Scan for the cell matching the given text and deliver its [X, Y] coordinate at center. 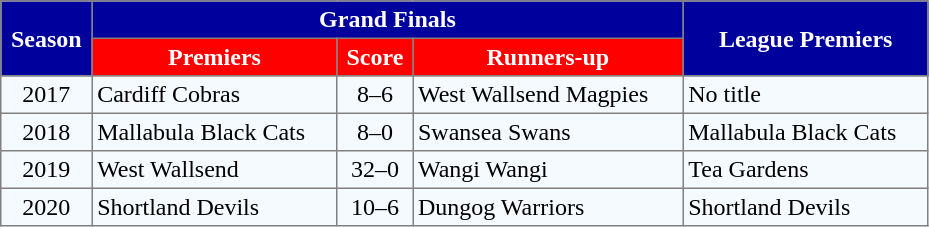
Wangi Wangi [548, 170]
10–6 [375, 207]
No title [806, 95]
Cardiff Cobras [214, 95]
Score [375, 57]
2020 [46, 207]
8–6 [375, 95]
Tea Gardens [806, 170]
Dungog Warriors [548, 207]
32–0 [375, 170]
League Premiers [806, 38]
2019 [46, 170]
Swansea Swans [548, 132]
West Wallsend [214, 170]
Season [46, 38]
Runners-up [548, 57]
West Wallsend Magpies [548, 95]
Premiers [214, 57]
Grand Finals [388, 20]
2017 [46, 95]
8–0 [375, 132]
2018 [46, 132]
